Scan for the cell matching the given text and deliver its (X, Y) coordinate at center. 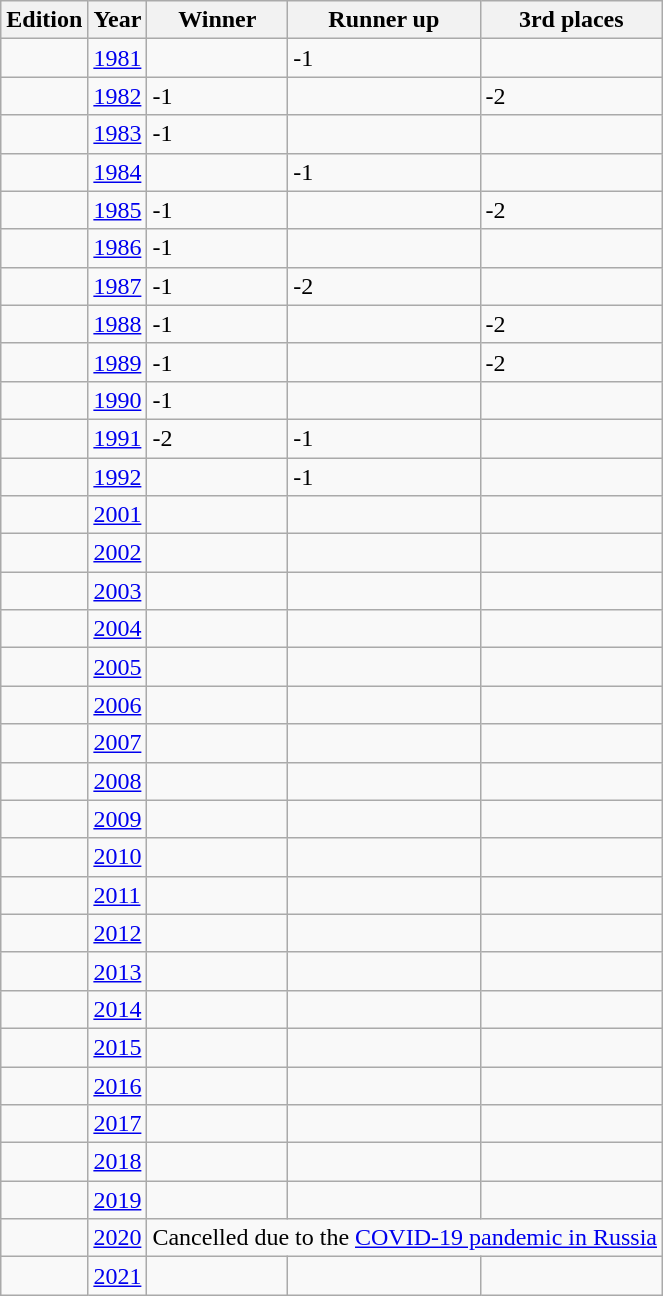
2003 (118, 591)
1983 (118, 134)
2016 (118, 1085)
2006 (118, 705)
1987 (118, 286)
2007 (118, 743)
1988 (118, 324)
2020 (118, 1238)
Cancelled due to the COVID-19 pandemic in Russia (405, 1238)
Winner (218, 20)
2017 (118, 1124)
2004 (118, 629)
2005 (118, 667)
1981 (118, 58)
1984 (118, 172)
2001 (118, 515)
Edition (44, 20)
2010 (118, 857)
2002 (118, 553)
2019 (118, 1200)
1989 (118, 362)
1982 (118, 96)
2014 (118, 1009)
2021 (118, 1276)
Runner up (384, 20)
1990 (118, 400)
1986 (118, 248)
1985 (118, 210)
2018 (118, 1162)
2013 (118, 971)
3rd places (572, 20)
1992 (118, 477)
2009 (118, 819)
1991 (118, 438)
Year (118, 20)
2012 (118, 933)
2011 (118, 895)
2008 (118, 781)
2015 (118, 1047)
